Return (X, Y) of the center of cell containing provided text 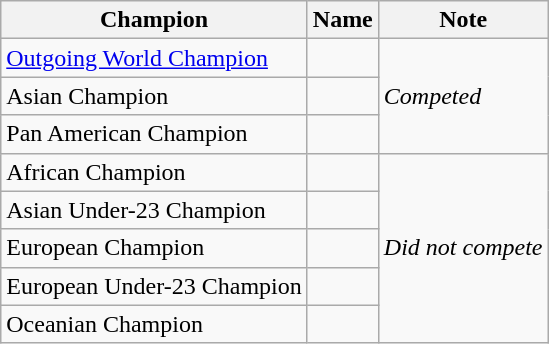
Champion (154, 20)
European Champion (154, 248)
Asian Champion (154, 96)
Outgoing World Champion (154, 58)
Oceanian Champion (154, 324)
Did not compete (463, 248)
European Under-23 Champion (154, 286)
Pan American Champion (154, 134)
African Champion (154, 172)
Note (463, 20)
Asian Under-23 Champion (154, 210)
Competed (463, 96)
Name (342, 20)
